From the cell containing the given text, extract its center point as (x, y) coordinate. 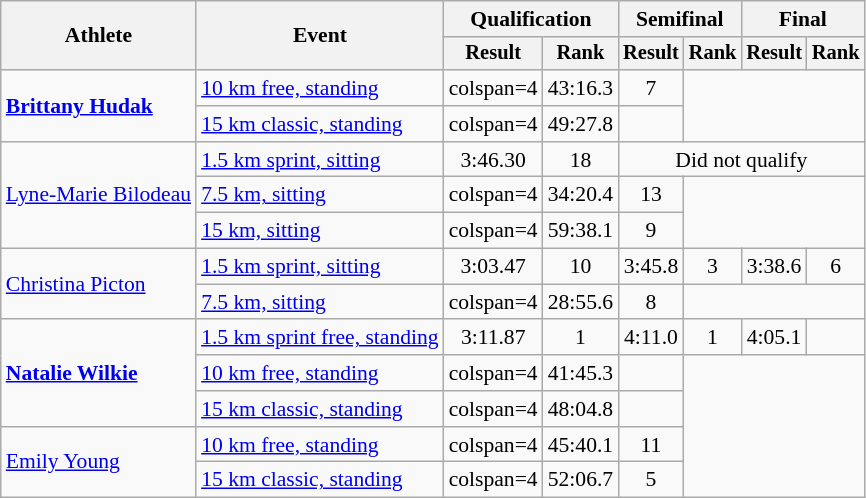
Brittany Hudak (98, 106)
7 (651, 88)
Event (320, 36)
Lyne-Marie Bilodeau (98, 196)
41:45.3 (580, 373)
5 (651, 480)
34:20.4 (580, 195)
10 (580, 267)
48:04.8 (580, 409)
Qualification (532, 19)
52:06.7 (580, 480)
43:16.3 (580, 88)
3:46.30 (494, 160)
15 km, sitting (320, 231)
11 (651, 445)
6 (836, 267)
Did not qualify (741, 160)
3:45.8 (651, 267)
3:03.47 (494, 267)
8 (651, 302)
49:27.8 (580, 124)
Emily Young (98, 462)
59:38.1 (580, 231)
1.5 km sprint free, standing (320, 338)
9 (651, 231)
4:11.0 (651, 338)
Natalie Wilkie (98, 374)
Christina Picton (98, 284)
13 (651, 195)
4:05.1 (774, 338)
45:40.1 (580, 445)
28:55.6 (580, 302)
18 (580, 160)
3 (713, 267)
Semifinal (680, 19)
Final (802, 19)
Athlete (98, 36)
3:38.6 (774, 267)
3:11.87 (494, 338)
